Identify which cell holds the provided text, then report its (X, Y) central coordinate. 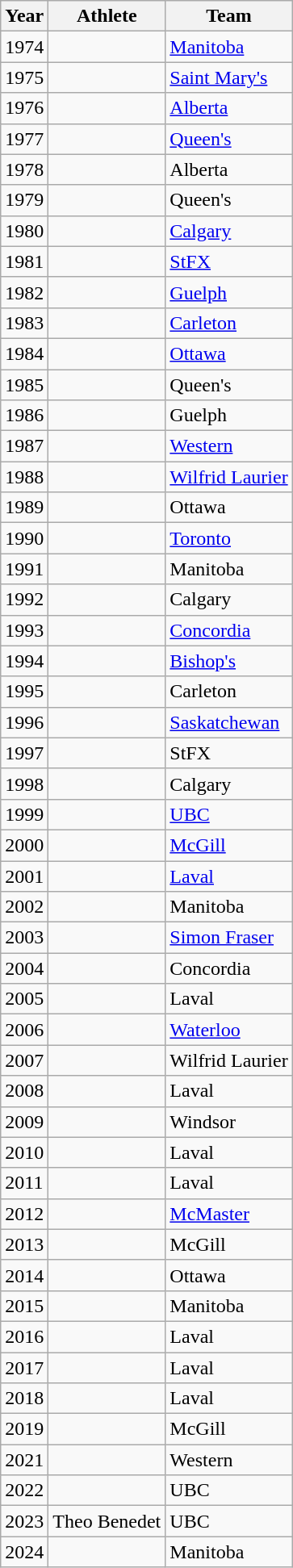
2002 (24, 907)
2007 (24, 1060)
1999 (24, 814)
2005 (24, 999)
Athlete (107, 16)
2012 (24, 1214)
1981 (24, 261)
2021 (24, 1460)
1996 (24, 722)
1977 (24, 139)
1985 (24, 385)
1990 (24, 538)
2009 (24, 1122)
2000 (24, 845)
1979 (24, 200)
1976 (24, 108)
1984 (24, 353)
2018 (24, 1399)
2013 (24, 1244)
Bishop's (229, 661)
1998 (24, 784)
1995 (24, 692)
1980 (24, 231)
Simon Fraser (229, 938)
2017 (24, 1368)
2011 (24, 1183)
1991 (24, 569)
Year (24, 16)
2001 (24, 876)
Waterloo (229, 1030)
2004 (24, 968)
1975 (24, 77)
Windsor (229, 1122)
1982 (24, 292)
1993 (24, 630)
1974 (24, 47)
1989 (24, 508)
2019 (24, 1429)
2003 (24, 938)
Theo Benedet (107, 1521)
Saint Mary's (229, 77)
2022 (24, 1491)
Saskatchewan (229, 722)
2006 (24, 1030)
2008 (24, 1091)
1997 (24, 753)
1988 (24, 477)
1983 (24, 323)
2014 (24, 1275)
1978 (24, 169)
1987 (24, 446)
2015 (24, 1306)
2023 (24, 1521)
2024 (24, 1552)
2016 (24, 1336)
1994 (24, 661)
McMaster (229, 1214)
2010 (24, 1152)
1992 (24, 600)
Team (229, 16)
1986 (24, 416)
Toronto (229, 538)
